Scan for the cell matching the given text and deliver its [X, Y] coordinate at center. 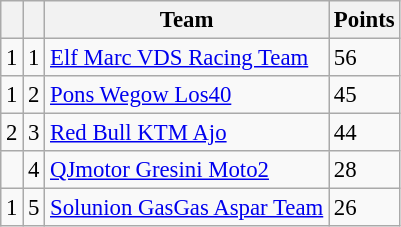
44 [364, 133]
Points [364, 20]
28 [364, 170]
QJmotor Gresini Moto2 [187, 170]
26 [364, 208]
56 [364, 58]
Elf Marc VDS Racing Team [187, 58]
5 [34, 208]
Solunion GasGas Aspar Team [187, 208]
Pons Wegow Los40 [187, 95]
3 [34, 133]
Team [187, 20]
Red Bull KTM Ajo [187, 133]
45 [364, 95]
4 [34, 170]
